Locate the cell with the specified text and output its (x, y) center coordinate. 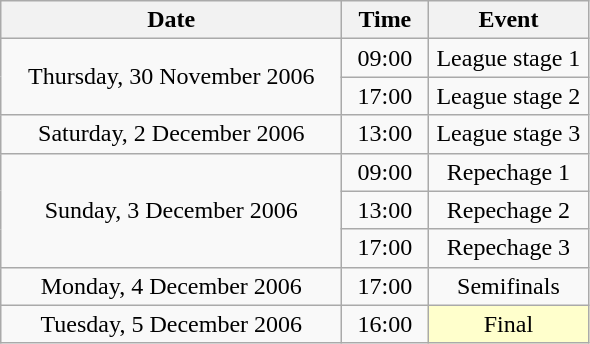
Event (508, 20)
Date (172, 20)
Monday, 4 December 2006 (172, 286)
Tuesday, 5 December 2006 (172, 324)
16:00 (385, 324)
League stage 1 (508, 58)
Time (385, 20)
Saturday, 2 December 2006 (172, 134)
Repechage 1 (508, 172)
Sunday, 3 December 2006 (172, 210)
League stage 3 (508, 134)
League stage 2 (508, 96)
Repechage 3 (508, 248)
Thursday, 30 November 2006 (172, 77)
Repechage 2 (508, 210)
Final (508, 324)
Semifinals (508, 286)
